Identify which cell holds the provided text, then report its [X, Y] central coordinate. 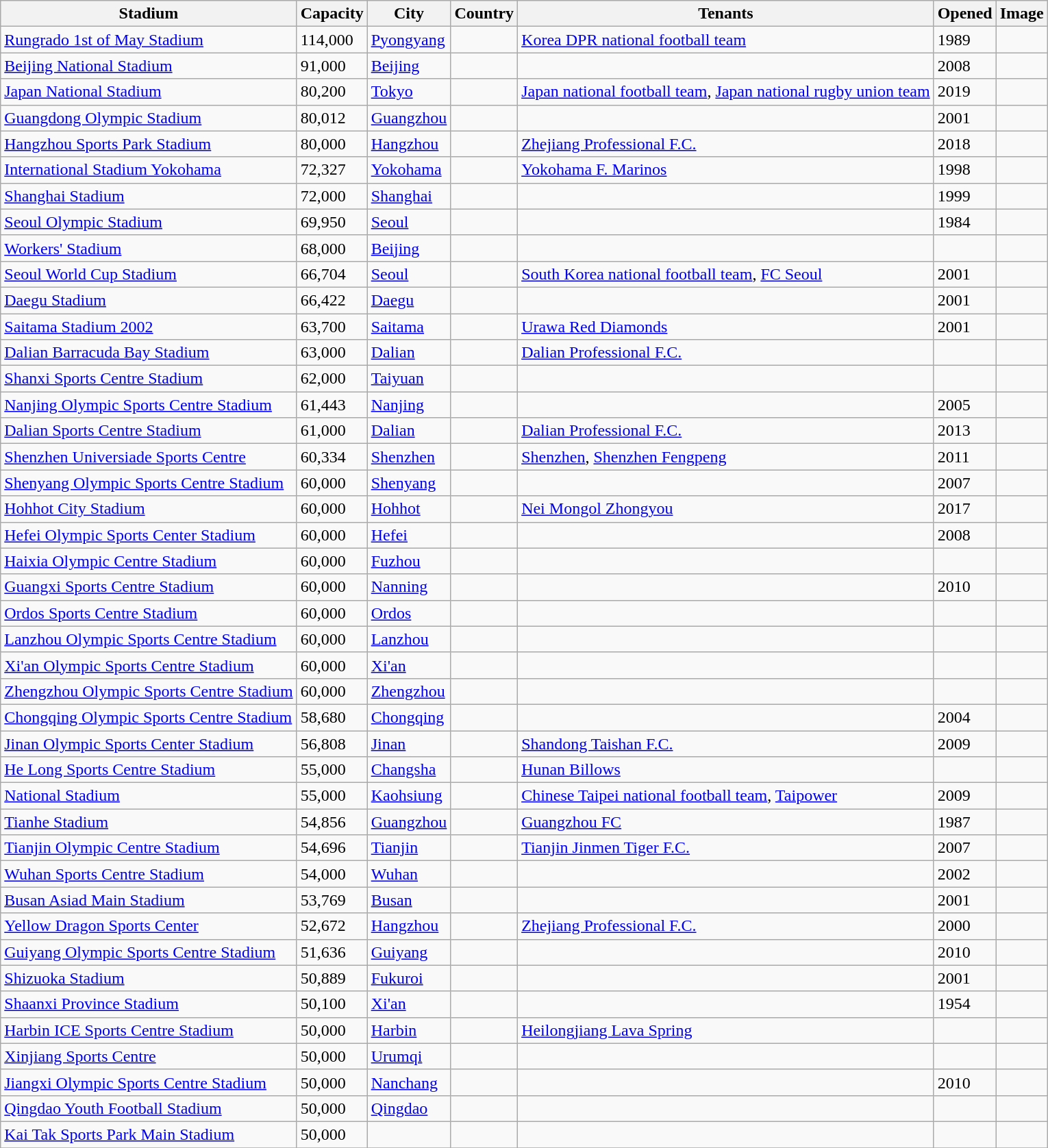
Changsha [409, 770]
Hefei [409, 535]
54,000 [332, 874]
Stadium [149, 14]
Rungrado 1st of May Stadium [149, 40]
61,443 [332, 405]
Shizuoka Stadium [149, 978]
Country [484, 14]
Saitama [409, 327]
Shanghai Stadium [149, 196]
Seoul World Cup Stadium [149, 274]
Hohhot [409, 509]
114,000 [332, 40]
International Stadium Yokohama [149, 170]
54,856 [332, 822]
52,672 [332, 926]
Lanzhou [409, 639]
Shenyang [409, 483]
Busan [409, 900]
Nanchang [409, 1082]
91,000 [332, 66]
Zhengzhou [409, 691]
Kai Tak Sports Park Main Stadium [149, 1134]
National Stadium [149, 796]
62,000 [332, 379]
Jinan [409, 743]
Opened [964, 14]
Korea DPR national football team [726, 40]
Harbin ICE Sports Centre Stadium [149, 1030]
66,422 [332, 300]
61,000 [332, 431]
2004 [964, 717]
Kaohsiung [409, 796]
Wuhan Sports Centre Stadium [149, 874]
2017 [964, 509]
Yellow Dragon Sports Center [149, 926]
80,012 [332, 118]
1999 [964, 196]
Hunan Billows [726, 770]
Wuhan [409, 874]
Jiangxi Olympic Sports Centre Stadium [149, 1082]
2000 [964, 926]
Shanxi Sports Centre Stadium [149, 379]
2019 [964, 92]
50,889 [332, 978]
Nanning [409, 587]
Xinjiang Sports Centre [149, 1056]
2013 [964, 431]
53,769 [332, 900]
2005 [964, 405]
Tianjin Jinmen Tiger F.C. [726, 848]
Qingdao [409, 1108]
80,200 [332, 92]
Busan Asiad Main Stadium [149, 900]
Daegu Stadium [149, 300]
Guiyang [409, 952]
Guangdong Olympic Stadium [149, 118]
Guangxi Sports Centre Stadium [149, 587]
63,000 [332, 353]
80,000 [332, 144]
Workers' Stadium [149, 248]
Capacity [332, 14]
South Korea national football team, FC Seoul [726, 274]
72,327 [332, 170]
68,000 [332, 248]
Nanjing [409, 405]
Fukuroi [409, 978]
Dalian Sports Centre Stadium [149, 431]
69,950 [332, 222]
Ordos [409, 613]
Harbin [409, 1030]
Shenzhen Universiade Sports Centre [149, 457]
Ordos Sports Centre Stadium [149, 613]
Guiyang Olympic Sports Centre Stadium [149, 952]
58,680 [332, 717]
Shanghai [409, 196]
Haixia Olympic Centre Stadium [149, 561]
Image [1022, 14]
1984 [964, 222]
He Long Sports Centre Stadium [149, 770]
Tianhe Stadium [149, 822]
2011 [964, 457]
Lanzhou Olympic Sports Centre Stadium [149, 639]
Qingdao Youth Football Stadium [149, 1108]
1989 [964, 40]
63,700 [332, 327]
Pyongyang [409, 40]
Japan national football team, Japan national rugby union team [726, 92]
Hohhot City Stadium [149, 509]
Chongqing [409, 717]
72,000 [332, 196]
Saitama Stadium 2002 [149, 327]
Heilongjiang Lava Spring [726, 1030]
Tenants [726, 14]
Nei Mongol Zhongyou [726, 509]
Japan National Stadium [149, 92]
Tianjin Olympic Centre Stadium [149, 848]
51,636 [332, 952]
1987 [964, 822]
66,704 [332, 274]
Urawa Red Diamonds [726, 327]
Taiyuan [409, 379]
Hangzhou Sports Park Stadium [149, 144]
Tianjin [409, 848]
City [409, 14]
Seoul Olympic Stadium [149, 222]
54,696 [332, 848]
60,334 [332, 457]
Jinan Olympic Sports Center Stadium [149, 743]
Yokohama [409, 170]
Shenzhen, Shenzhen Fengpeng [726, 457]
Shenyang Olympic Sports Centre Stadium [149, 483]
Zhengzhou Olympic Sports Centre Stadium [149, 691]
Xi'an Olympic Sports Centre Stadium [149, 665]
Shaanxi Province Stadium [149, 1004]
50,100 [332, 1004]
Yokohama F. Marinos [726, 170]
Daegu [409, 300]
Nanjing Olympic Sports Centre Stadium [149, 405]
2002 [964, 874]
Tokyo [409, 92]
Chinese Taipei national football team, Taipower [726, 796]
2018 [964, 144]
Chongqing Olympic Sports Centre Stadium [149, 717]
1954 [964, 1004]
56,808 [332, 743]
Shandong Taishan F.C. [726, 743]
1998 [964, 170]
Shenzhen [409, 457]
Fuzhou [409, 561]
Urumqi [409, 1056]
Guangzhou FC [726, 822]
Dalian Barracuda Bay Stadium [149, 353]
Beijing National Stadium [149, 66]
Hefei Olympic Sports Center Stadium [149, 535]
